Return the (X, Y) coordinate for the center point of the cell that contains the specified text.  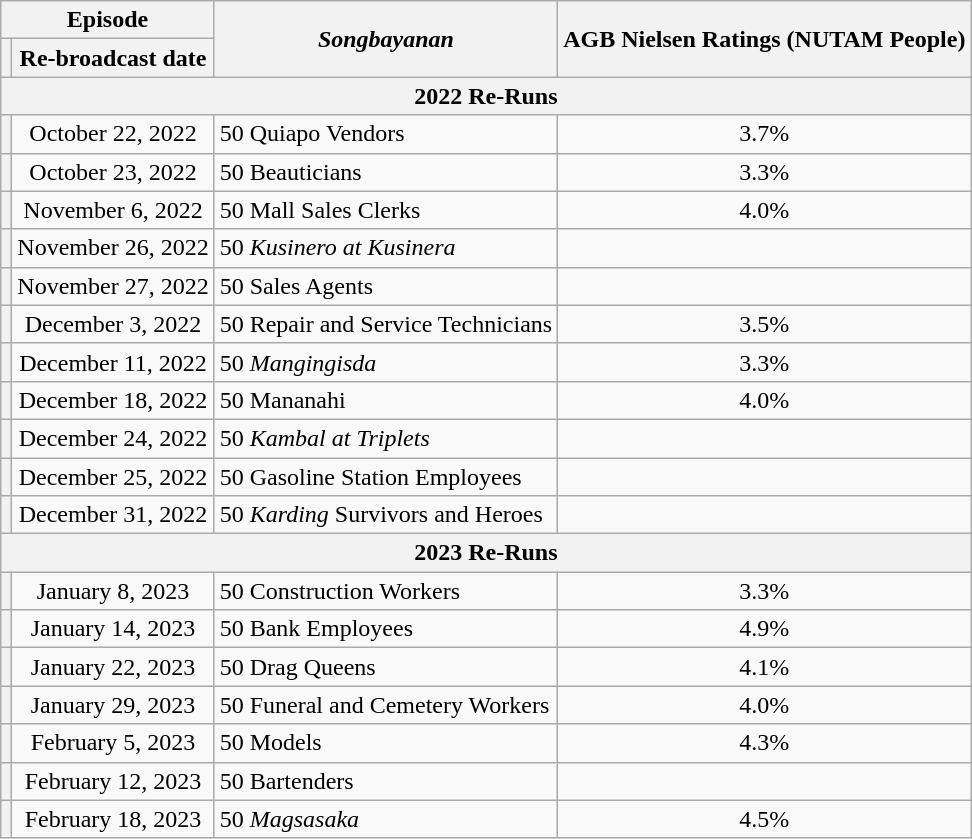
2022 Re-Runs (486, 96)
January 22, 2023 (113, 667)
December 11, 2022 (113, 362)
December 18, 2022 (113, 400)
50 Mangingisda (386, 362)
4.3% (764, 743)
AGB Nielsen Ratings (NUTAM People) (764, 39)
50 Construction Workers (386, 591)
December 25, 2022 (113, 477)
December 24, 2022 (113, 438)
January 29, 2023 (113, 705)
December 31, 2022 (113, 515)
February 12, 2023 (113, 781)
November 27, 2022 (113, 286)
50 Bartenders (386, 781)
50 Kusinero at Kusinera (386, 248)
50 Repair and Service Technicians (386, 324)
50 Drag Queens (386, 667)
4.5% (764, 819)
50 Quiapo Vendors (386, 134)
December 3, 2022 (113, 324)
2023 Re-Runs (486, 553)
50 Funeral and Cemetery Workers (386, 705)
50 Beauticians (386, 172)
Songbayanan (386, 39)
November 6, 2022 (113, 210)
50 Mall Sales Clerks (386, 210)
50 Sales Agents (386, 286)
February 5, 2023 (113, 743)
50 Gasoline Station Employees (386, 477)
Episode (108, 20)
50 Models (386, 743)
3.5% (764, 324)
4.9% (764, 629)
50 Magsasaka (386, 819)
October 22, 2022 (113, 134)
October 23, 2022 (113, 172)
January 14, 2023 (113, 629)
50 Karding Survivors and Heroes (386, 515)
November 26, 2022 (113, 248)
50 Kambal at Triplets (386, 438)
Re-broadcast date (113, 58)
50 Bank Employees (386, 629)
January 8, 2023 (113, 591)
50 Mananahi (386, 400)
4.1% (764, 667)
3.7% (764, 134)
February 18, 2023 (113, 819)
